Determine the (X, Y) coordinate at the center of the cell enclosing the given text.  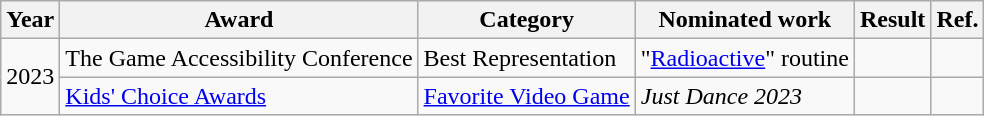
The Game Accessibility Conference (239, 58)
Nominated work (744, 20)
Ref. (958, 20)
Category (526, 20)
Best Representation (526, 58)
Just Dance 2023 (744, 96)
Year (30, 20)
Result (892, 20)
Award (239, 20)
2023 (30, 77)
Favorite Video Game (526, 96)
Kids' Choice Awards (239, 96)
"Radioactive" routine (744, 58)
